Pinpoint the cell where the given text exists, returning its [X, Y] midpoint coordinate. 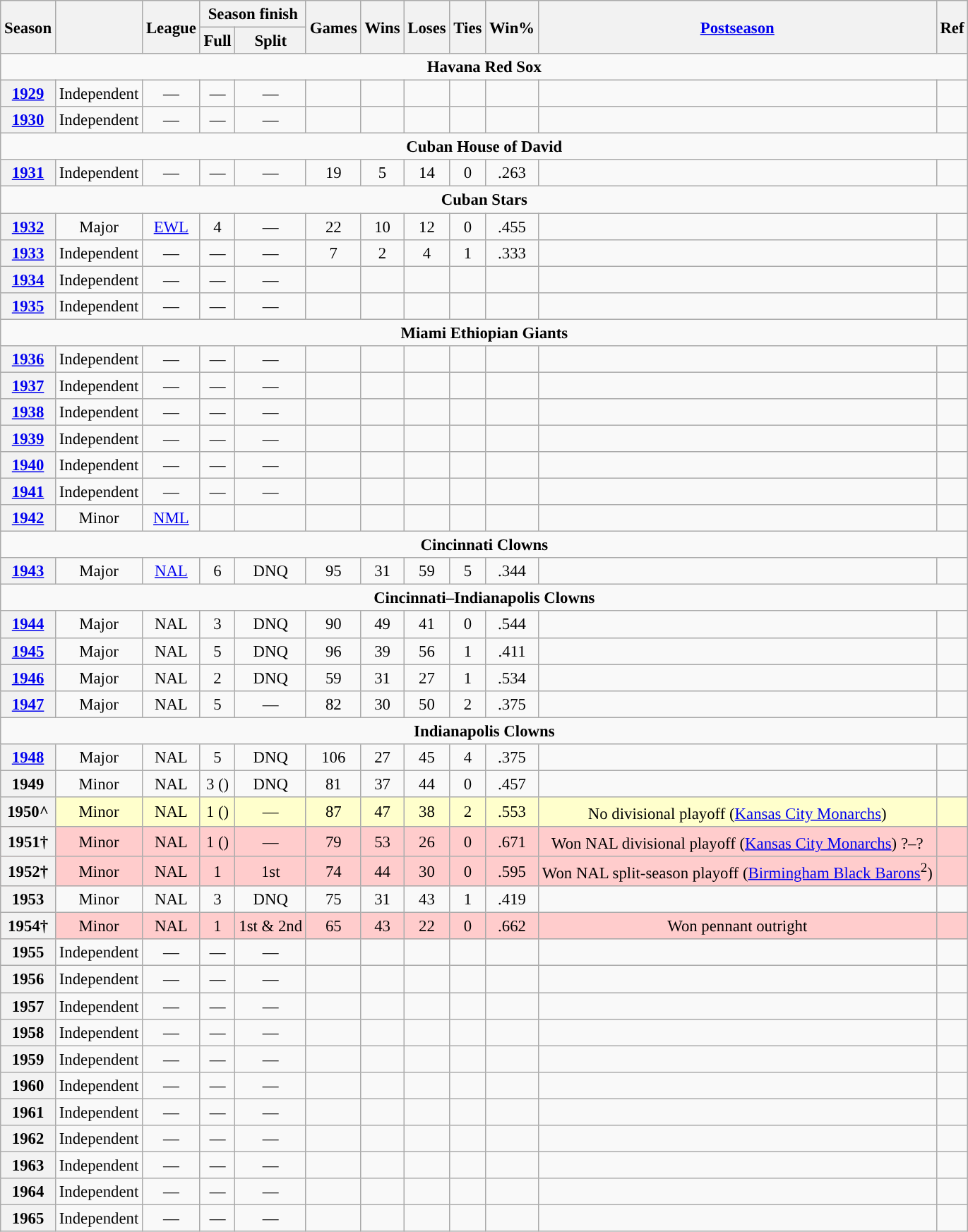
.553 [513, 812]
3 () [217, 784]
1962 [28, 1139]
Full [217, 41]
1961 [28, 1112]
.595 [513, 871]
95 [333, 571]
Indianapolis Clowns [484, 731]
Cincinnati Clowns [484, 545]
.534 [513, 678]
.419 [513, 899]
Won pennant outright [737, 926]
.411 [513, 651]
Miami Ethiopian Giants [484, 333]
Ties [467, 27]
39 [383, 651]
1938 [28, 412]
1st [270, 871]
.344 [513, 571]
74 [333, 871]
Season finish [253, 14]
1936 [28, 359]
1953 [28, 899]
47 [383, 812]
1963 [28, 1165]
1957 [28, 1006]
1965 [28, 1218]
Ref [952, 27]
65 [333, 926]
106 [333, 758]
Games [333, 27]
1959 [28, 1059]
.671 [513, 842]
1947 [28, 704]
1958 [28, 1032]
81 [333, 784]
82 [333, 704]
19 [333, 173]
1934 [28, 280]
Split [270, 41]
1930 [28, 120]
1956 [28, 979]
.457 [513, 784]
.455 [513, 227]
Wins [383, 27]
.544 [513, 625]
.263 [513, 173]
1955 [28, 952]
1954† [28, 926]
1964 [28, 1192]
1931 [28, 173]
1949 [28, 784]
Cuban House of David [484, 147]
Havana Red Sox [484, 67]
Won NAL split-season playoff (Birmingham Black Barons2) [737, 871]
Won NAL divisional playoff (Kansas City Monarchs) ?–? [737, 842]
12 [426, 227]
Postseason [737, 27]
1939 [28, 438]
League [171, 27]
45 [426, 758]
No divisional playoff (Kansas City Monarchs) [737, 812]
96 [333, 651]
1st & 2nd [270, 926]
1941 [28, 492]
87 [333, 812]
50 [426, 704]
1940 [28, 465]
38 [426, 812]
Cuban Stars [484, 200]
26 [426, 842]
1945 [28, 651]
56 [426, 651]
49 [383, 625]
1960 [28, 1085]
Cincinnati–Indianapolis Clowns [484, 598]
10 [383, 227]
14 [426, 173]
1948 [28, 758]
41 [426, 625]
1952† [28, 871]
1943 [28, 571]
1932 [28, 227]
1944 [28, 625]
.333 [513, 253]
Season [28, 27]
1942 [28, 518]
1951† [28, 842]
1950^ [28, 812]
37 [383, 784]
7 [333, 253]
90 [333, 625]
53 [383, 842]
1935 [28, 306]
Loses [426, 27]
1937 [28, 385]
EWL [171, 227]
1929 [28, 94]
.662 [513, 926]
Win% [513, 27]
75 [333, 899]
79 [333, 842]
6 [217, 571]
1933 [28, 253]
NML [171, 518]
1946 [28, 678]
